Scan for the cell matching the given text and deliver its (x, y) coordinate at center. 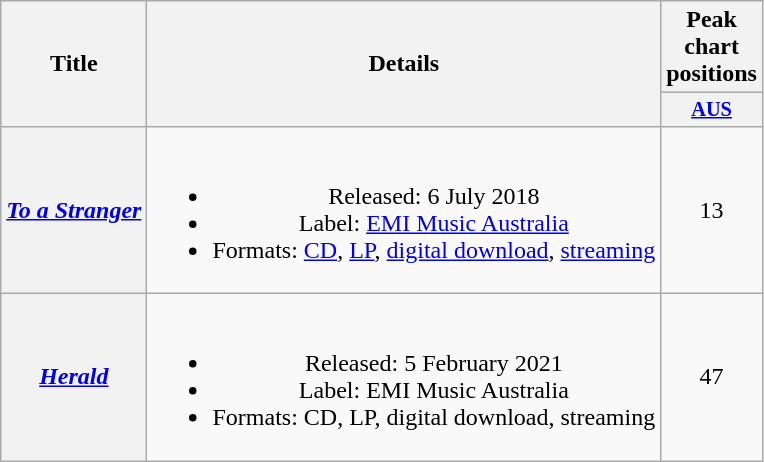
Herald (74, 378)
47 (712, 378)
Title (74, 64)
Released: 6 July 2018Label: EMI Music AustraliaFormats: CD, LP, digital download, streaming (404, 210)
Peak chart positions (712, 47)
To a Stranger (74, 210)
AUS (712, 110)
13 (712, 210)
Details (404, 64)
Released: 5 February 2021Label: EMI Music AustraliaFormats: CD, LP, digital download, streaming (404, 378)
